Determine the (X, Y) coordinate at the center of the cell enclosing the given text.  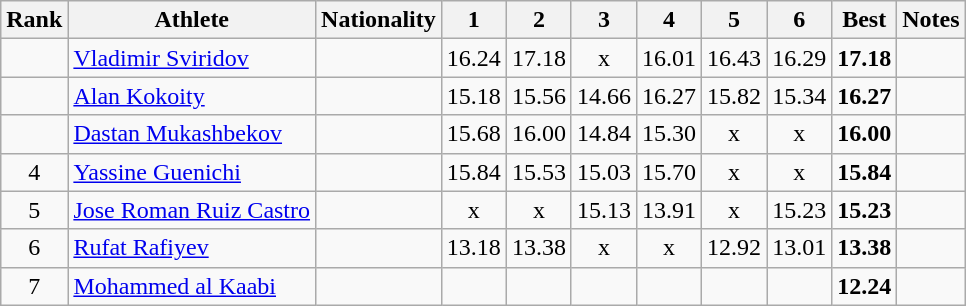
Mohammed al Kaabi (192, 286)
15.82 (734, 96)
16.01 (668, 58)
Jose Roman Ruiz Castro (192, 210)
Yassine Guenichi (192, 172)
Dastan Mukashbekov (192, 134)
15.03 (604, 172)
Rufat Rafiyev (192, 248)
16.43 (734, 58)
13.91 (668, 210)
Athlete (192, 20)
14.84 (604, 134)
15.70 (668, 172)
7 (34, 286)
3 (604, 20)
16.29 (800, 58)
15.30 (668, 134)
15.56 (538, 96)
15.34 (800, 96)
15.18 (474, 96)
Vladimir Sviridov (192, 58)
Best (864, 20)
12.24 (864, 286)
Rank (34, 20)
Alan Kokoity (192, 96)
1 (474, 20)
13.01 (800, 248)
12.92 (734, 248)
16.24 (474, 58)
14.66 (604, 96)
2 (538, 20)
Nationality (379, 20)
13.18 (474, 248)
15.68 (474, 134)
15.53 (538, 172)
15.13 (604, 210)
Notes (931, 20)
